Extract the (X, Y) coordinate from the center of the cell holding the provided text.  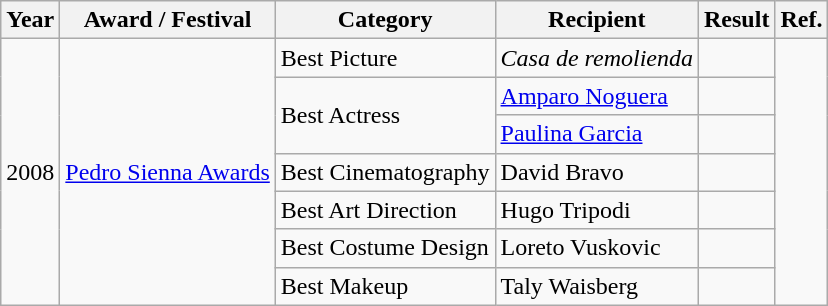
Best Makeup (385, 286)
Category (385, 20)
Best Actress (385, 115)
Award / Festival (168, 20)
Result (737, 20)
Best Costume Design (385, 248)
Best Cinematography (385, 172)
Ref. (802, 20)
Loreto Vuskovic (596, 248)
Recipient (596, 20)
Casa de remolienda (596, 58)
2008 (30, 172)
Year (30, 20)
Pedro Sienna Awards (168, 172)
Taly Waisberg (596, 286)
Paulina Garcia (596, 134)
Amparo Noguera (596, 96)
Best Picture (385, 58)
Best Art Direction (385, 210)
Hugo Tripodi (596, 210)
David Bravo (596, 172)
